Determine the (x, y) coordinate at the center of the cell enclosing the given text.  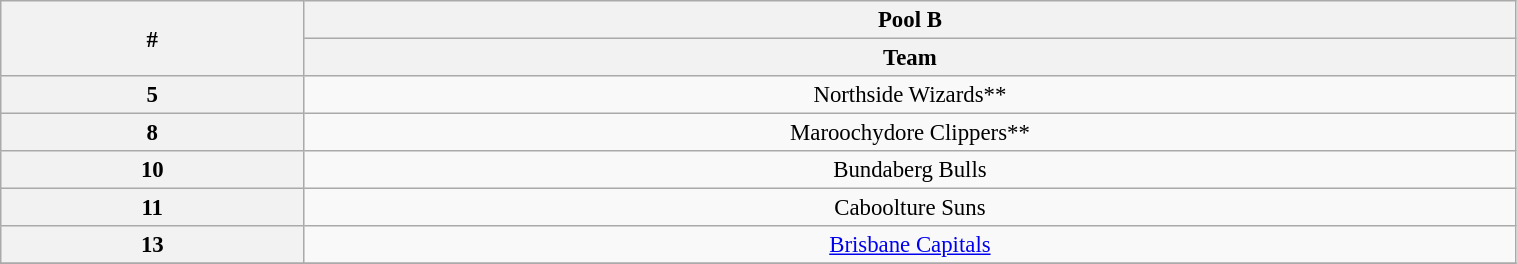
10 (152, 170)
Bundaberg Bulls (910, 170)
Northside Wizards** (910, 95)
# (152, 38)
5 (152, 95)
8 (152, 133)
Brisbane Capitals (910, 245)
11 (152, 208)
13 (152, 245)
Team (910, 58)
Caboolture Suns (910, 208)
Pool B (910, 20)
Maroochydore Clippers** (910, 133)
